Extract the [x, y] coordinate from the center of the cell holding the provided text.  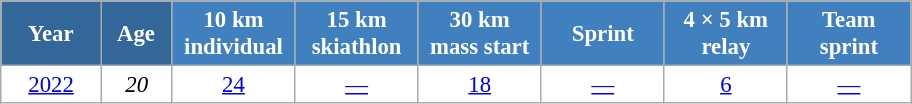
6 [726, 85]
20 [136, 85]
10 km individual [234, 34]
Team sprint [848, 34]
Year [52, 34]
24 [234, 85]
4 × 5 km relay [726, 34]
18 [480, 85]
Age [136, 34]
Sprint [602, 34]
15 km skiathlon [356, 34]
2022 [52, 85]
30 km mass start [480, 34]
